Extract the [x, y] coordinate from the center of the cell holding the provided text.  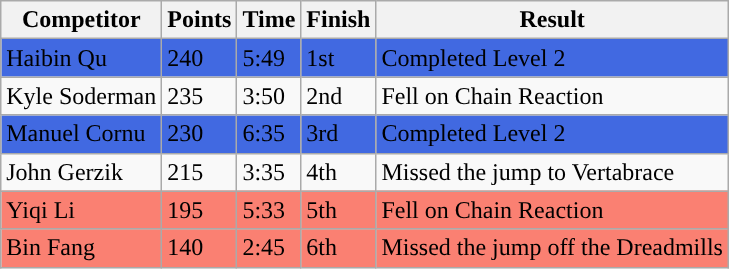
4th [338, 172]
215 [200, 172]
5:49 [269, 58]
5:33 [269, 210]
195 [200, 210]
1st [338, 58]
Missed the jump off the Dreadmills [552, 248]
Missed the jump to Vertabrace [552, 172]
Yiqi Li [82, 210]
2:45 [269, 248]
6th [338, 248]
Manuel Cornu [82, 134]
2nd [338, 96]
Result [552, 20]
140 [200, 248]
240 [200, 58]
Kyle Soderman [82, 96]
Competitor [82, 20]
235 [200, 96]
5th [338, 210]
Time [269, 20]
Finish [338, 20]
6:35 [269, 134]
3:50 [269, 96]
3rd [338, 134]
John Gerzik [82, 172]
Bin Fang [82, 248]
Points [200, 20]
Haibin Qu [82, 58]
230 [200, 134]
3:35 [269, 172]
